Identify which cell holds the provided text, then report its [x, y] central coordinate. 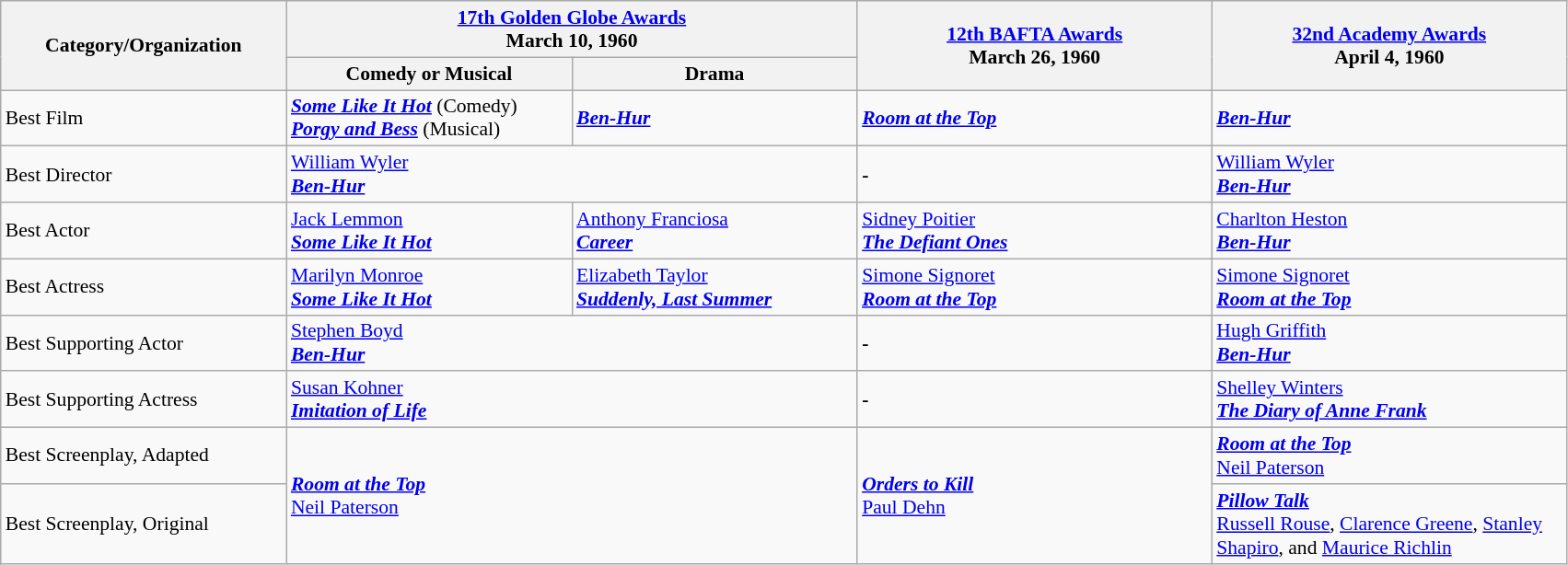
Best Actress [144, 287]
Marilyn MonroeSome Like It Hot [429, 287]
Anthony FranciosaCareer [714, 230]
Orders to KillPaul Dehn [1035, 496]
Susan KohnerImitation of Life [572, 399]
17th Golden Globe AwardsMarch 10, 1960 [572, 29]
Jack LemmonSome Like It Hot [429, 230]
Best Screenplay, Adapted [144, 456]
Comedy or Musical [429, 74]
Category/Organization [144, 46]
Shelley WintersThe Diary of Anne Frank [1388, 399]
Charlton HestonBen-Hur [1388, 230]
Some Like It Hot (Comedy) Porgy and Bess (Musical) [429, 118]
Room at the Top [1035, 118]
Best Actor [144, 230]
Best Supporting Actress [144, 399]
Hugh GriffithBen-Hur [1388, 342]
Drama [714, 74]
Best Supporting Actor [144, 342]
Best Screenplay, Original [144, 525]
Sidney PoitierThe Defiant Ones [1035, 230]
Stephen BoydBen-Hur [572, 342]
12th BAFTA AwardsMarch 26, 1960 [1035, 46]
32nd Academy AwardsApril 4, 1960 [1388, 46]
Best Film [144, 118]
Pillow TalkRussell Rouse, Clarence Greene, Stanley Shapiro, and Maurice Richlin [1388, 525]
Best Director [144, 175]
Elizabeth TaylorSuddenly, Last Summer [714, 287]
